Determine the [X, Y] coordinate at the center of the cell enclosing the given text.  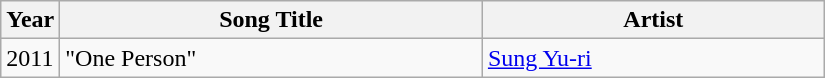
Year [30, 20]
Sung Yu-ri [653, 58]
Artist [653, 20]
2011 [30, 58]
Song Title [272, 20]
"One Person" [272, 58]
